From the cell containing the given text, extract its center point as [x, y] coordinate. 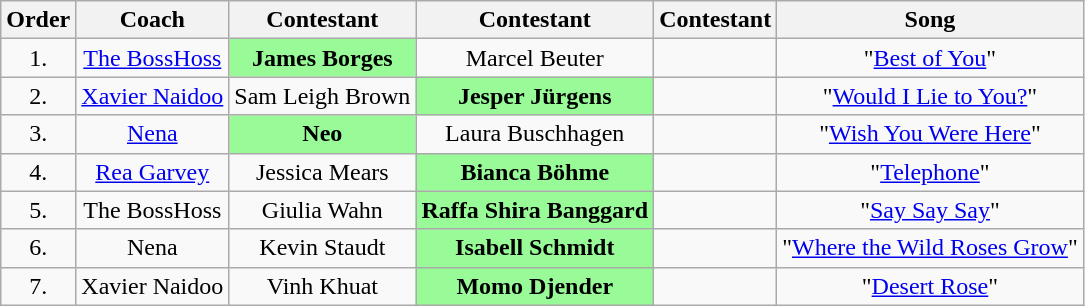
Momo Djender [535, 286]
4. [38, 172]
"Say Say Say" [930, 210]
"Wish You Were Here" [930, 134]
Jesper Jürgens [535, 96]
Laura Buschhagen [535, 134]
Neo [322, 134]
Order [38, 20]
1. [38, 58]
Bianca Böhme [535, 172]
Raffa Shira Banggard [535, 210]
Jessica Mears [322, 172]
3. [38, 134]
Kevin Staudt [322, 248]
James Borges [322, 58]
6. [38, 248]
"Would I Lie to You?" [930, 96]
"Telephone" [930, 172]
"Desert Rose" [930, 286]
Coach [152, 20]
Song [930, 20]
5. [38, 210]
Rea Garvey [152, 172]
Vinh Khuat [322, 286]
Giulia Wahn [322, 210]
7. [38, 286]
Isabell Schmidt [535, 248]
"Best of You" [930, 58]
Sam Leigh Brown [322, 96]
Marcel Beuter [535, 58]
"Where the Wild Roses Grow" [930, 248]
2. [38, 96]
